Detect which cell encompasses the target text, then output its (X, Y) center coordinate. 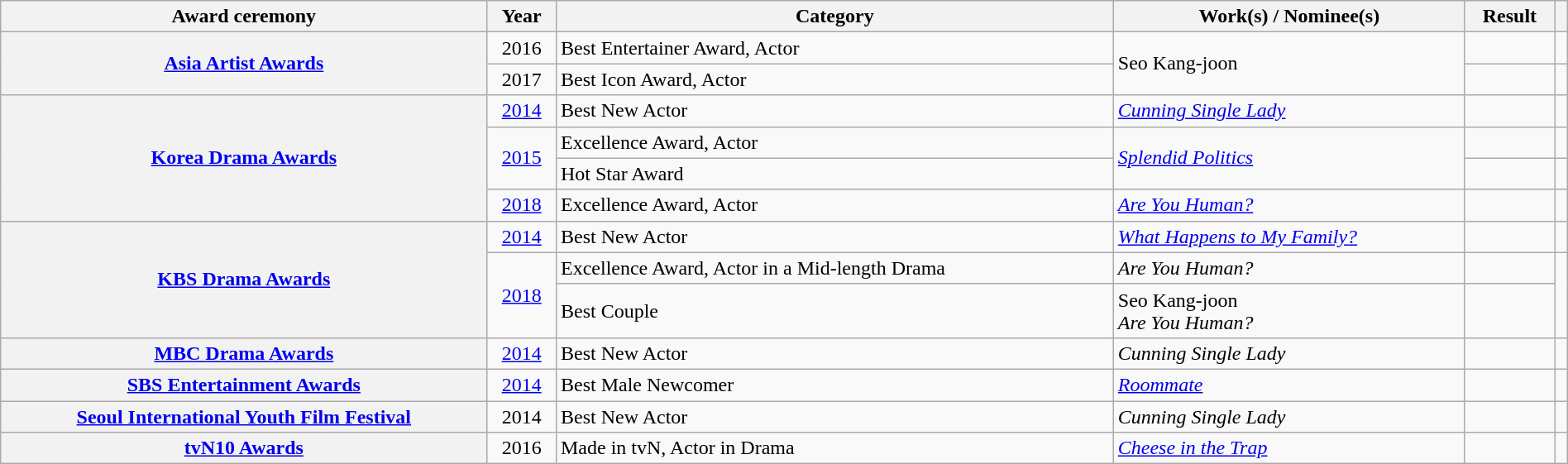
2017 (522, 79)
tvN10 Awards (244, 448)
Best Icon Award, Actor (834, 79)
Roommate (1288, 385)
Award ceremony (244, 17)
What Happens to My Family? (1288, 237)
Cheese in the Trap (1288, 448)
Korea Drama Awards (244, 158)
Asia Artist Awards (244, 64)
Result (1509, 17)
Hot Star Award (834, 174)
MBC Drama Awards (244, 353)
2015 (522, 158)
Category (834, 17)
Seo Kang-joon (1288, 64)
Best Entertainer Award, Actor (834, 48)
Seoul International Youth Film Festival (244, 416)
Made in tvN, Actor in Drama (834, 448)
KBS Drama Awards (244, 280)
Year (522, 17)
Excellence Award, Actor in a Mid-length Drama (834, 268)
Work(s) / Nominee(s) (1288, 17)
Best Male Newcomer (834, 385)
Splendid Politics (1288, 158)
SBS Entertainment Awards (244, 385)
Best Couple (834, 311)
Seo Kang-joon Are You Human? (1288, 311)
